Determine the [X, Y] coordinate at the center of the cell enclosing the given text.  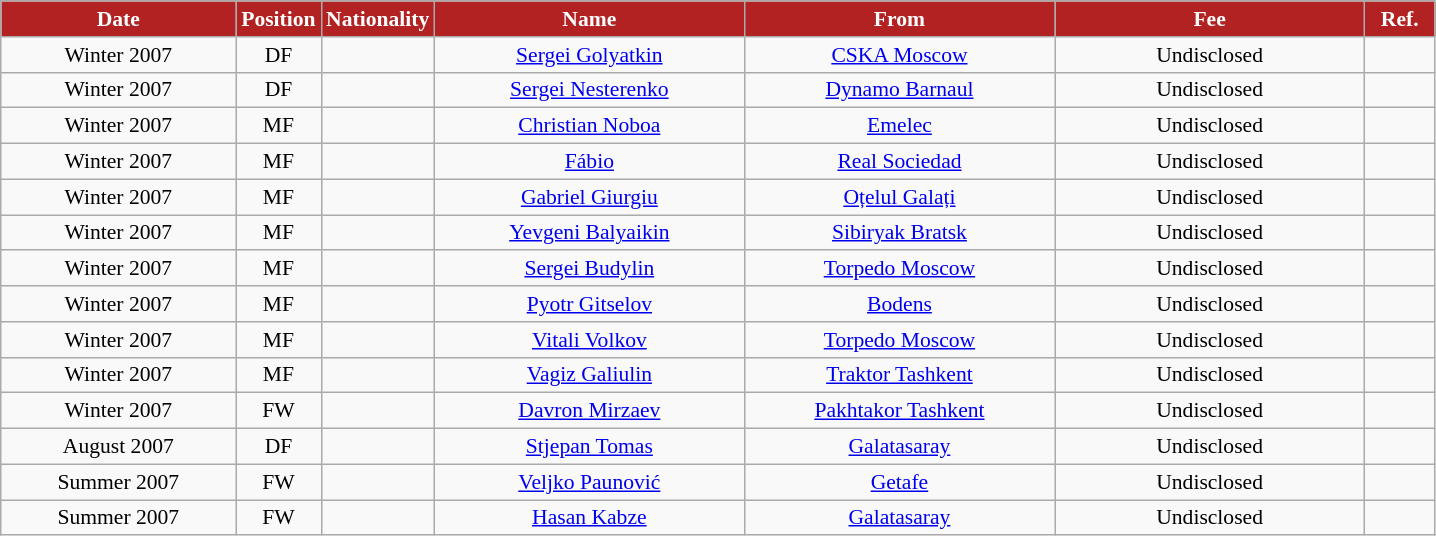
Fee [1210, 19]
Vitali Volkov [589, 340]
Yevgeni Balyaikin [589, 233]
Real Sociedad [899, 162]
Veljko Paunović [589, 482]
Stjepan Tomas [589, 447]
Pakhtakor Tashkent [899, 411]
Sibiryak Bratsk [899, 233]
Emelec [899, 126]
Ref. [1400, 19]
Davron Mirzaev [589, 411]
Hasan Kabze [589, 518]
Date [118, 19]
Gabriel Giurgiu [589, 197]
Pyotr Gitselov [589, 304]
August 2007 [118, 447]
Name [589, 19]
Christian Noboa [589, 126]
Fábio [589, 162]
Sergei Nesterenko [589, 90]
Bodens [899, 304]
Nationality [378, 19]
Position [278, 19]
Sergei Budylin [589, 269]
From [899, 19]
Oțelul Galați [899, 197]
Vagiz Galiulin [589, 375]
Traktor Tashkent [899, 375]
Dynamo Barnaul [899, 90]
Getafe [899, 482]
CSKA Moscow [899, 55]
Sergei Golyatkin [589, 55]
